Identify which cell holds the provided text, then report its [x, y] central coordinate. 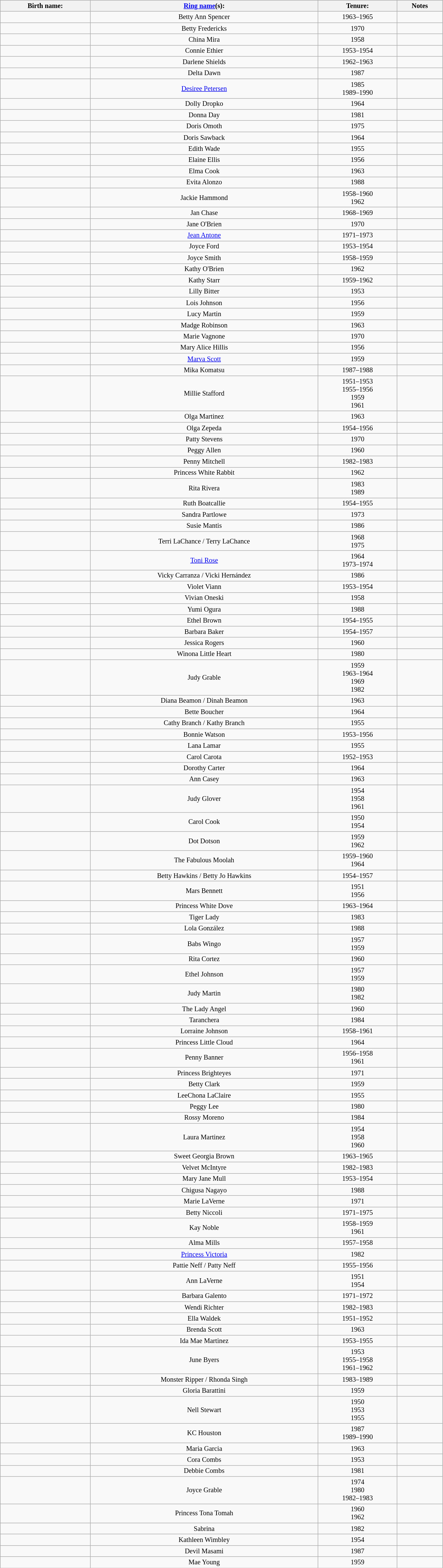
Mars Bennett [204, 891]
Jessica Rogers [204, 643]
Lois Johnson [204, 303]
Elaine Ellis [204, 160]
19591962 [358, 841]
Barbara Galento [204, 1296]
Jean Antone [204, 235]
Jan Chase [204, 213]
1958–19601962 [358, 198]
Ann Casey [204, 779]
19511956 [358, 891]
Mae Young [204, 1562]
The Fabulous Moolah [204, 860]
Princess White Dove [204, 906]
Carol Carota [204, 757]
Tiger Lady [204, 917]
Doris Omoth [204, 126]
Toni Rose [204, 560]
Penny Mitchell [204, 462]
Lorraine Johnson [204, 1031]
Brenda Scott [204, 1330]
Carol Cook [204, 822]
Rita Cortez [204, 959]
Betty Niccoli [204, 1212]
Winona Little Heart [204, 654]
Lilly Bitter [204, 291]
1959–19601964 [358, 860]
1955–1956 [358, 1266]
19531955–19581961–1962 [358, 1360]
Joyce Smith [204, 258]
1987–1988 [358, 370]
Gloria Barattini [204, 1391]
June Byers [204, 1360]
Marva Scott [204, 359]
Ella Waldek [204, 1318]
Barbara Baker [204, 632]
Princess Brighteyes [204, 1073]
Ann LaVerne [204, 1281]
Peggy Allen [204, 450]
KC Houston [204, 1433]
Bette Boucher [204, 712]
Dolly Dropko [204, 104]
Mary Jane Mull [204, 1179]
Jane O'Brien [204, 224]
Connie Ethier [204, 51]
Betty Hawkins / Betty Jo Hawkins [204, 876]
Ida Mae Martinez [204, 1341]
1951–1952 [358, 1318]
Princess Tona Tomah [204, 1513]
Vicky Carranza / Vicki Hernández [204, 576]
19511954 [358, 1281]
19641973–1974 [358, 560]
Maria Garcia [204, 1448]
195419581960 [358, 1137]
LeeChona LaClaire [204, 1095]
Terri LaChance / Terry LaChance [204, 541]
1971–1972 [358, 1296]
1954 [358, 1540]
Laura Martinez [204, 1137]
1968–1969 [358, 213]
Joyce Grable [204, 1490]
Chigusa Nagayo [204, 1190]
Debbie Combs [204, 1471]
Nell Stewart [204, 1410]
Darlene Shields [204, 62]
1983–1989 [358, 1379]
Kay Noble [204, 1228]
Betty Ann Spencer [204, 17]
1971–1975 [358, 1212]
Ring name(s): [204, 6]
195019531955 [358, 1410]
Evita Alonzo [204, 182]
Princess White Rabbit [204, 473]
Delta Dawn [204, 73]
Doris Sawback [204, 138]
Peggy Lee [204, 1107]
19601962 [358, 1513]
Velvet McIntyre [204, 1167]
Rita Rivera [204, 488]
Violet Viann [204, 587]
Marie LaVerne [204, 1201]
Monster Ripper / Rhonda Singh [204, 1379]
1952–1953 [358, 757]
Judy Grable [204, 677]
19851989–1990 [358, 88]
Notes [420, 6]
Elma Cook [204, 171]
China Mira [204, 39]
Edith Wade [204, 149]
Betty Fredericks [204, 28]
1958–19591961 [358, 1228]
Cora Combs [204, 1460]
1959–1962 [358, 280]
Wendi Richter [204, 1307]
Yumi Ogura [204, 609]
19501954 [358, 822]
19871989–1990 [358, 1433]
1956–19581961 [358, 1058]
Millie Stafford [204, 393]
Desiree Petersen [204, 88]
Sandra Partlowe [204, 514]
Pattie Neff / Patty Neff [204, 1266]
1958–1959 [358, 258]
1957–1958 [358, 1243]
Bonnie Watson [204, 734]
1953–1956 [358, 734]
197419801982–1983 [358, 1490]
Lucy Martin [204, 314]
Madge Robinson [204, 325]
Lola González [204, 928]
Judy Martin [204, 993]
1971–1973 [358, 235]
Penny Banner [204, 1058]
Kathy O'Brien [204, 269]
195419581961 [358, 799]
Vivian Oneski [204, 598]
Olga Zepeda [204, 428]
Dot Dotson [204, 841]
The Lady Angel [204, 1009]
Mary Alice Hillis [204, 348]
19801982 [358, 993]
1958–1961 [358, 1031]
Diana Beamon / Dinah Beamon [204, 701]
Tenure: [358, 6]
Betty Clark [204, 1084]
1951–19531955–195619591961 [358, 393]
Patty Stevens [204, 439]
Sweet Georgia Brown [204, 1156]
Kathy Starr [204, 280]
Dorothy Carter [204, 768]
1983 [358, 917]
Judy Glover [204, 799]
Princess Little Cloud [204, 1043]
1953–1955 [358, 1341]
19681975 [358, 541]
Olga Martinez [204, 417]
1973 [358, 514]
Devil Masami [204, 1551]
Birth name: [45, 6]
Lana Lamar [204, 745]
Rossy Moreno [204, 1118]
Jackie Hammond [204, 198]
1975 [358, 126]
Ruth Boatcallie [204, 503]
Princess Victoria [204, 1254]
Ethel Johnson [204, 974]
Susie Mantis [204, 526]
Donna Day [204, 115]
Taranchera [204, 1020]
Mika Komatsu [204, 370]
19831989 [358, 488]
Cathy Branch / Kathy Branch [204, 723]
19591963–196419691982 [358, 677]
Babs Wingo [204, 944]
Alma Mills [204, 1243]
Joyce Ford [204, 246]
Kathleen Wimbley [204, 1540]
Ethel Brown [204, 621]
1954–1956 [358, 428]
1962–1963 [358, 62]
Marie Vagnone [204, 337]
1963–1964 [358, 906]
Sabrina [204, 1529]
